Extract the (x, y) coordinate from the center of the cell holding the provided text.  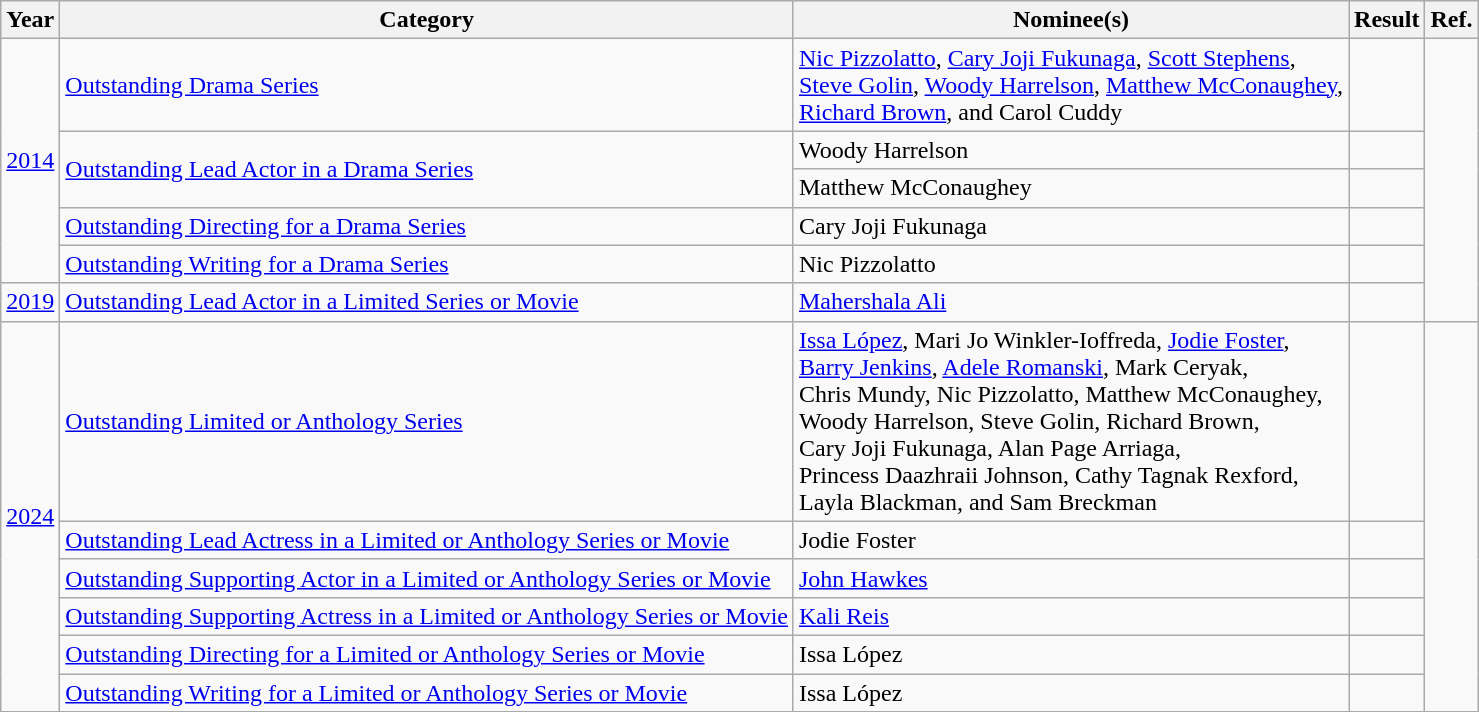
2014 (30, 161)
2019 (30, 302)
Mahershala Ali (1070, 302)
Woody Harrelson (1070, 150)
Nominee(s) (1070, 20)
Matthew McConaughey (1070, 188)
2024 (30, 516)
Year (30, 20)
Outstanding Limited or Anthology Series (427, 421)
Result (1387, 20)
Jodie Foster (1070, 540)
Outstanding Lead Actor in a Drama Series (427, 169)
Outstanding Supporting Actor in a Limited or Anthology Series or Movie (427, 578)
Cary Joji Fukunaga (1070, 226)
Outstanding Writing for a Limited or Anthology Series or Movie (427, 693)
Nic Pizzolatto (1070, 264)
Category (427, 20)
Outstanding Lead Actor in a Limited Series or Movie (427, 302)
Ref. (1452, 20)
Nic Pizzolatto, Cary Joji Fukunaga, Scott Stephens, Steve Golin, Woody Harrelson, Matthew McConaughey, Richard Brown, and Carol Cuddy (1070, 85)
Kali Reis (1070, 616)
Outstanding Writing for a Drama Series (427, 264)
Outstanding Lead Actress in a Limited or Anthology Series or Movie (427, 540)
Outstanding Directing for a Limited or Anthology Series or Movie (427, 654)
Outstanding Drama Series (427, 85)
Outstanding Directing for a Drama Series (427, 226)
Outstanding Supporting Actress in a Limited or Anthology Series or Movie (427, 616)
John Hawkes (1070, 578)
